Output the (X, Y) coordinate of the center of the cell containing the given text.  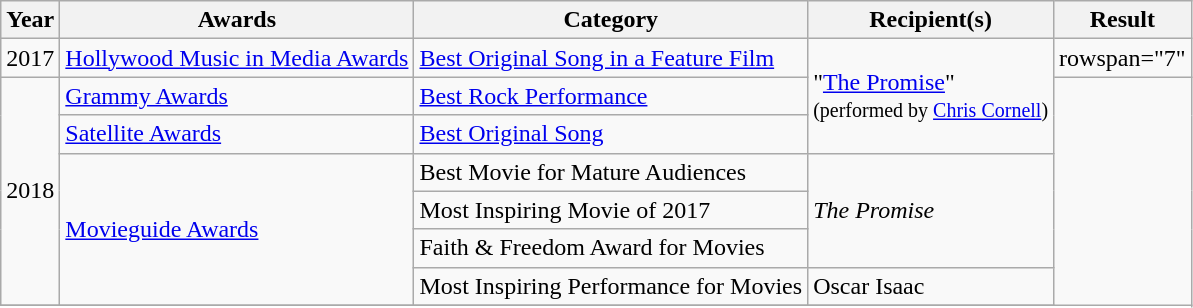
Best Movie for Mature Audiences (611, 172)
Hollywood Music in Media Awards (237, 58)
2017 (30, 58)
Best Original Song in a Feature Film (611, 58)
Recipient(s) (931, 20)
The Promise (931, 210)
Category (611, 20)
Oscar Isaac (931, 286)
Result (1123, 20)
Faith & Freedom Award for Movies (611, 248)
Satellite Awards (237, 134)
Movieguide Awards (237, 229)
Year (30, 20)
"The Promise"(performed by Chris Cornell) (931, 96)
Awards (237, 20)
Best Original Song (611, 134)
Most Inspiring Movie of 2017 (611, 210)
2018 (30, 191)
Most Inspiring Performance for Movies (611, 286)
Best Rock Performance (611, 96)
rowspan="7" (1123, 58)
Grammy Awards (237, 96)
